From the cell containing the given text, extract its center point as (x, y) coordinate. 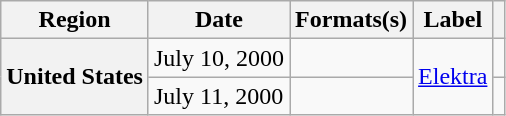
Date (218, 20)
Formats(s) (352, 20)
Label (453, 20)
July 10, 2000 (218, 58)
Region (75, 20)
United States (75, 77)
July 11, 2000 (218, 96)
Elektra (453, 77)
